Provide the [X, Y] coordinate of the cell's center where the given text is located.  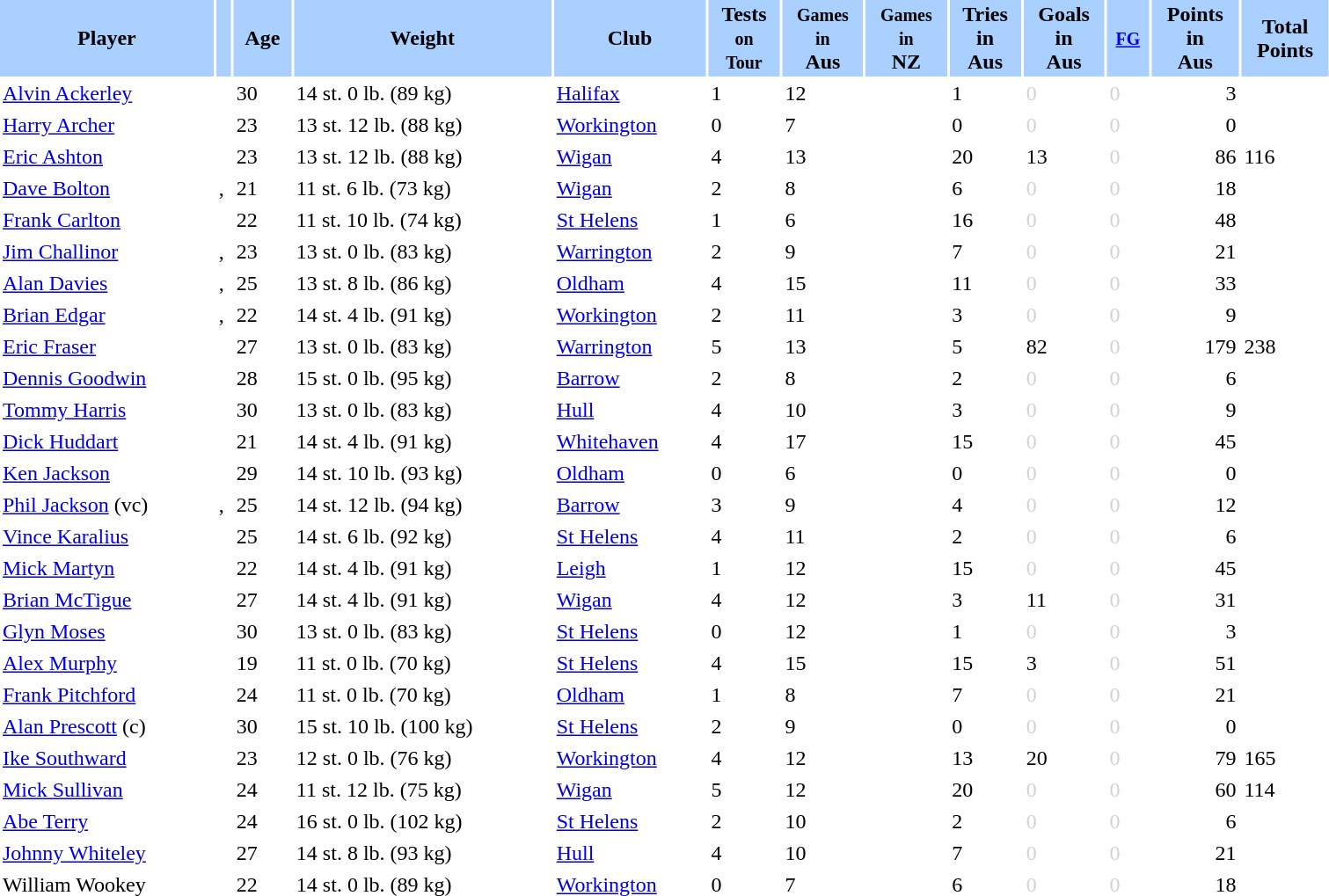
Glyn Moses [107, 631]
Alex Murphy [107, 663]
Ken Jackson [107, 473]
14 st. 0 lb. (89 kg) [422, 93]
116 [1284, 157]
PointsinAus [1194, 39]
FG [1128, 39]
Jim Challinor [107, 251]
82 [1064, 346]
GamesinNZ [906, 39]
Halifax [630, 93]
51 [1194, 663]
238 [1284, 346]
GoalsinAus [1064, 39]
33 [1194, 283]
Dave Bolton [107, 188]
Whitehaven [630, 441]
TestsonTour [744, 39]
Ike Southward [107, 758]
Weight [422, 39]
48 [1194, 220]
28 [262, 378]
11 st. 6 lb. (73 kg) [422, 188]
12 st. 0 lb. (76 kg) [422, 758]
Mick Sullivan [107, 790]
Vince Karalius [107, 536]
Brian McTigue [107, 600]
Tommy Harris [107, 410]
Mick Martyn [107, 568]
Club [630, 39]
Alan Davies [107, 283]
14 st. 8 lb. (93 kg) [422, 853]
Leigh [630, 568]
Player [107, 39]
60 [1194, 790]
Total Points [1284, 39]
Brian Edgar [107, 315]
GamesinAus [822, 39]
14 st. 10 lb. (93 kg) [422, 473]
179 [1194, 346]
15 st. 10 lb. (100 kg) [422, 726]
165 [1284, 758]
16 [985, 220]
Age [262, 39]
86 [1194, 157]
Eric Ashton [107, 157]
14 st. 12 lb. (94 kg) [422, 505]
Alvin Ackerley [107, 93]
Frank Pitchford [107, 695]
Phil Jackson (vc) [107, 505]
29 [262, 473]
14 st. 6 lb. (92 kg) [422, 536]
31 [1194, 600]
79 [1194, 758]
Abe Terry [107, 821]
Dick Huddart [107, 441]
Harry Archer [107, 125]
114 [1284, 790]
Alan Prescott (c) [107, 726]
16 st. 0 lb. (102 kg) [422, 821]
18 [1194, 188]
15 st. 0 lb. (95 kg) [422, 378]
Frank Carlton [107, 220]
Johnny Whiteley [107, 853]
Dennis Goodwin [107, 378]
TriesinAus [985, 39]
Eric Fraser [107, 346]
19 [262, 663]
11 st. 10 lb. (74 kg) [422, 220]
13 st. 8 lb. (86 kg) [422, 283]
17 [822, 441]
11 st. 12 lb. (75 kg) [422, 790]
